Find where the given text appears and provide that cell's center as (x, y) coordinate. 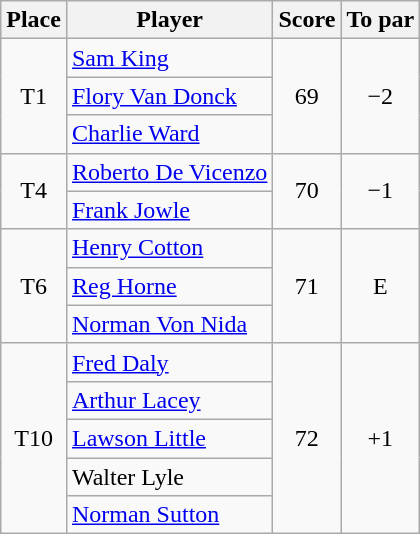
Roberto De Vicenzo (169, 172)
Norman Sutton (169, 515)
To par (380, 20)
−1 (380, 191)
Reg Horne (169, 286)
T4 (34, 191)
Henry Cotton (169, 248)
Walter Lyle (169, 477)
T6 (34, 286)
Norman Von Nida (169, 324)
Sam King (169, 58)
Lawson Little (169, 438)
Score (307, 20)
−2 (380, 96)
Frank Jowle (169, 210)
Place (34, 20)
69 (307, 96)
Arthur Lacey (169, 400)
Player (169, 20)
T10 (34, 438)
72 (307, 438)
Fred Daly (169, 362)
E (380, 286)
+1 (380, 438)
T1 (34, 96)
Flory Van Donck (169, 96)
70 (307, 191)
71 (307, 286)
Charlie Ward (169, 134)
